Scan for the cell matching the given text and deliver its (X, Y) coordinate at center. 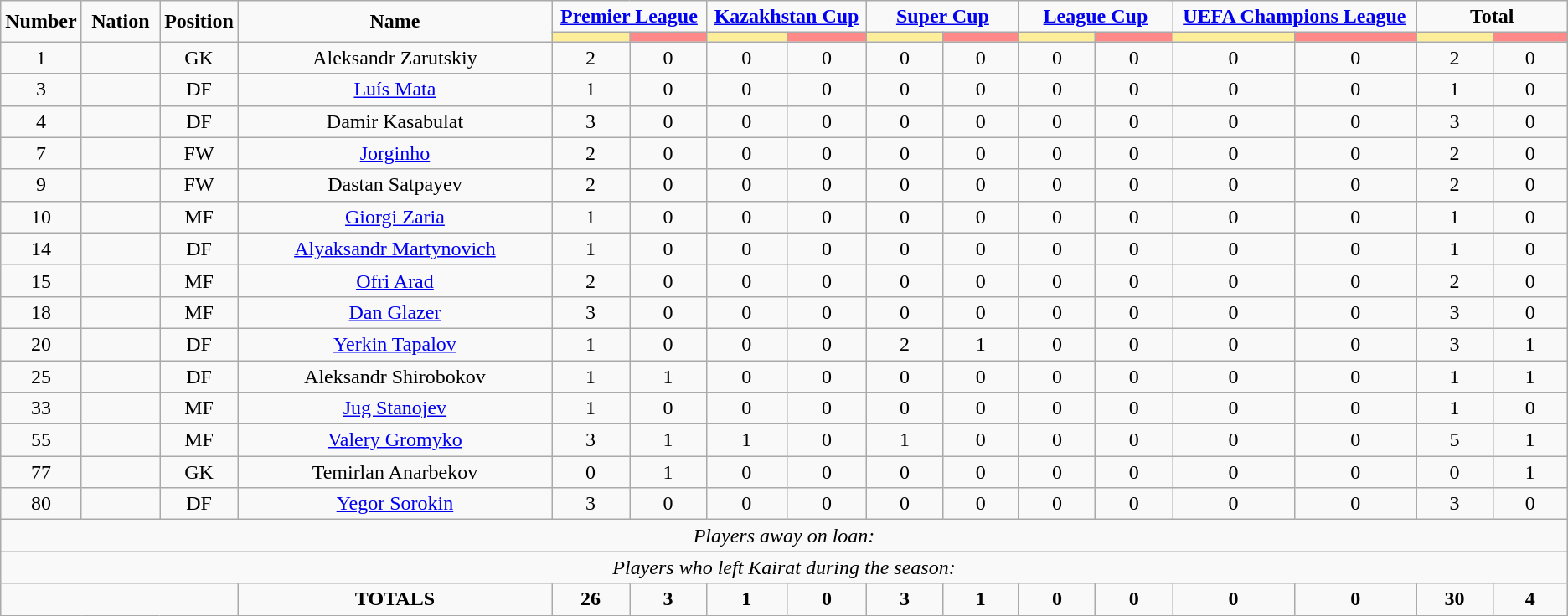
Players away on loan: (784, 536)
33 (41, 408)
20 (41, 344)
25 (41, 376)
Temirlan Anarbekov (395, 472)
Yegor Sorokin (395, 504)
Jorginho (395, 153)
Giorgi Zaria (395, 217)
5 (1454, 440)
7 (41, 153)
14 (41, 249)
Aleksandr Shirobokov (395, 376)
Super Cup (943, 17)
Valery Gromyko (395, 440)
UEFA Champions League (1295, 17)
Alyaksandr Martynovich (395, 249)
Jug Stanojev (395, 408)
League Cup (1096, 17)
Dan Glazer (395, 312)
Players who left Kairat during the season: (784, 567)
15 (41, 280)
10 (41, 217)
Total (1492, 17)
80 (41, 504)
Yerkin Tapalov (395, 344)
Premier League (628, 17)
Dastan Satpayev (395, 185)
TOTALS (395, 599)
Ofri Arad (395, 280)
55 (41, 440)
26 (590, 599)
Number (41, 22)
Nation (121, 22)
9 (41, 185)
Luís Mata (395, 90)
18 (41, 312)
Damir Kasabulat (395, 121)
Aleksandr Zarutskiy (395, 58)
Kazakhstan Cup (786, 17)
Name (395, 22)
Position (199, 22)
77 (41, 472)
30 (1454, 599)
